Pinpoint the cell where the given text exists, returning its (x, y) midpoint coordinate. 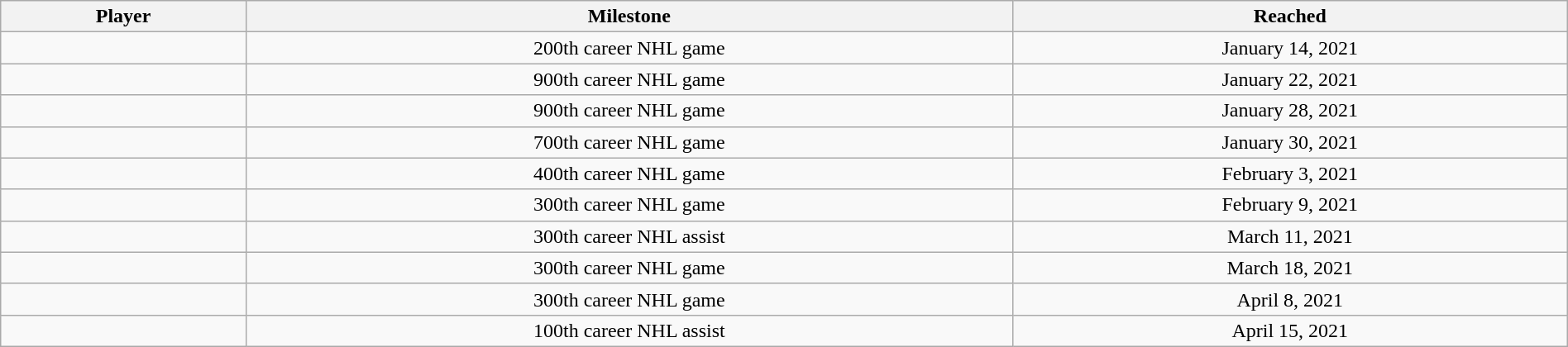
March 18, 2021 (1290, 268)
300th career NHL assist (629, 236)
January 28, 2021 (1290, 111)
February 3, 2021 (1290, 173)
Milestone (629, 17)
April 15, 2021 (1290, 330)
400th career NHL game (629, 173)
March 11, 2021 (1290, 236)
February 9, 2021 (1290, 205)
Player (124, 17)
700th career NHL game (629, 142)
January 30, 2021 (1290, 142)
Reached (1290, 17)
January 22, 2021 (1290, 79)
200th career NHL game (629, 48)
January 14, 2021 (1290, 48)
April 8, 2021 (1290, 299)
100th career NHL assist (629, 330)
